Detect which cell encompasses the target text, then output its (X, Y) center coordinate. 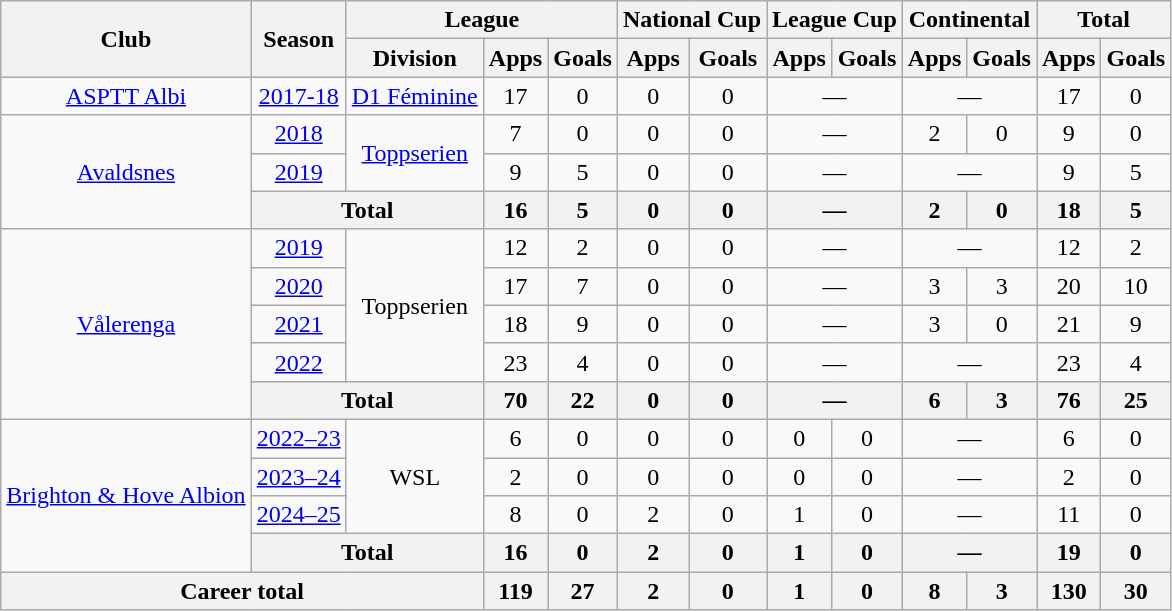
2022–23 (298, 438)
ASPTT Albi (126, 96)
119 (515, 591)
76 (1068, 400)
National Cup (692, 20)
2018 (298, 134)
20 (1068, 286)
27 (583, 591)
WSL (414, 476)
Season (298, 39)
League (482, 20)
130 (1068, 591)
Club (126, 39)
2023–24 (298, 477)
Avaldsnes (126, 172)
70 (515, 400)
2021 (298, 324)
25 (1136, 400)
22 (583, 400)
Brighton & Hove Albion (126, 495)
Continental (969, 20)
D1 Féminine (414, 96)
2022 (298, 362)
30 (1136, 591)
Division (414, 58)
2020 (298, 286)
Career total (242, 591)
League Cup (835, 20)
19 (1068, 553)
10 (1136, 286)
21 (1068, 324)
11 (1068, 515)
Vålerenga (126, 324)
2017-18 (298, 96)
2024–25 (298, 515)
